Output the [X, Y] coordinate of the center of the cell containing the given text.  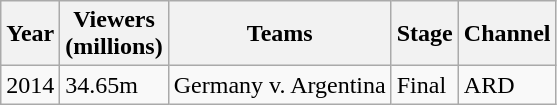
Channel [507, 34]
34.65m [114, 85]
Stage [424, 34]
Year [30, 34]
Viewers(millions) [114, 34]
2014 [30, 85]
Teams [280, 34]
ARD [507, 85]
Final [424, 85]
Germany v. Argentina [280, 85]
